Return the [x, y] coordinate for the center point of the cell that contains the specified text.  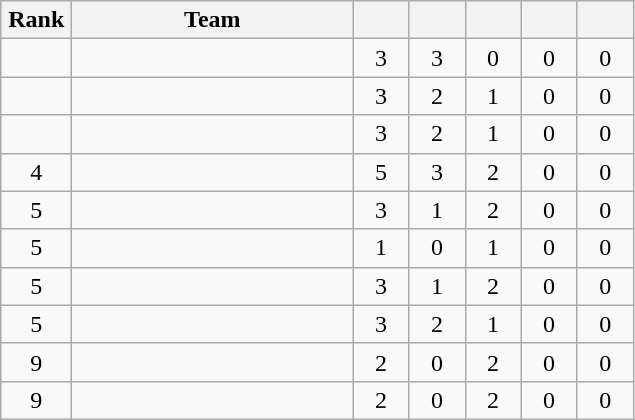
Rank [36, 20]
Team [212, 20]
4 [36, 172]
